Return the (x, y) coordinate for the center point of the cell that contains the specified text.  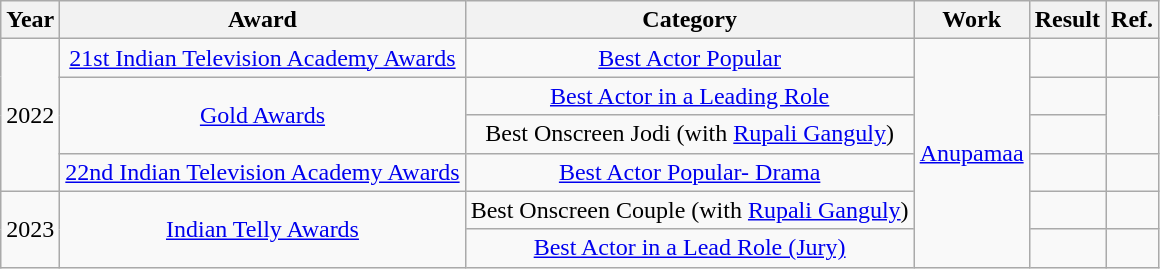
Best Actor Popular- Drama (690, 172)
Ref. (1132, 20)
Award (262, 20)
Category (690, 20)
Best Actor in a Lead Role (Jury) (690, 248)
22nd Indian Television Academy Awards (262, 172)
Gold Awards (262, 115)
Best Actor in a Leading Role (690, 96)
Result (1067, 20)
2023 (30, 229)
21st Indian Television Academy Awards (262, 58)
Best Actor Popular (690, 58)
Best Onscreen Jodi (with Rupali Ganguly) (690, 134)
Indian Telly Awards (262, 229)
Work (972, 20)
Year (30, 20)
Anupamaa (972, 153)
Best Onscreen Couple (with Rupali Ganguly) (690, 210)
2022 (30, 115)
